Provide the (x, y) coordinate of the cell's center where the given text is located.  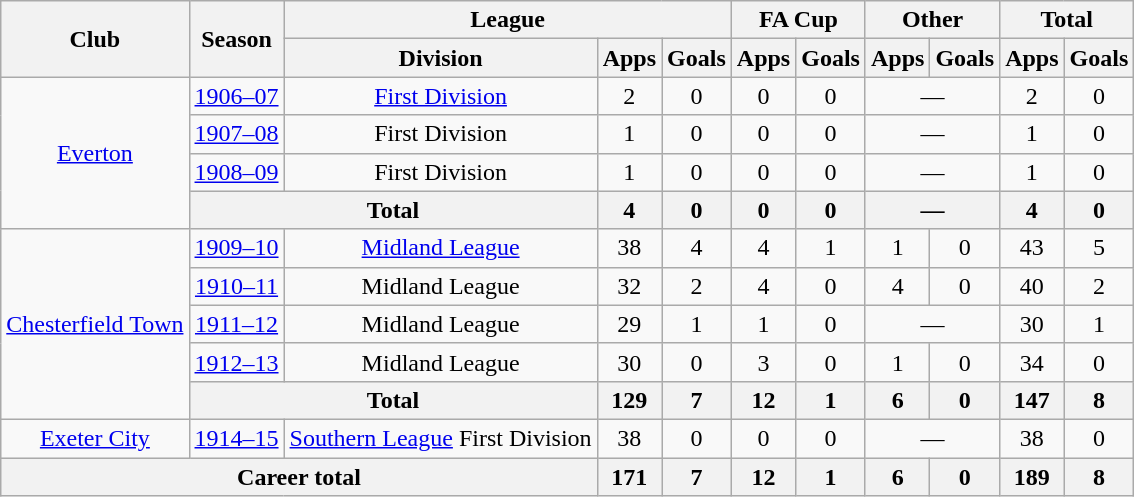
Career total (299, 477)
Division (440, 58)
43 (1032, 248)
Exeter City (95, 438)
1912–13 (236, 362)
1906–07 (236, 96)
Club (95, 39)
Season (236, 39)
Chesterfield Town (95, 324)
129 (629, 400)
29 (629, 324)
1908–09 (236, 172)
1909–10 (236, 248)
1907–08 (236, 134)
171 (629, 477)
1911–12 (236, 324)
5 (1099, 248)
Everton (95, 153)
FA Cup (798, 20)
147 (1032, 400)
40 (1032, 286)
1914–15 (236, 438)
189 (1032, 477)
Other (932, 20)
3 (763, 362)
1910–11 (236, 286)
32 (629, 286)
Southern League First Division (440, 438)
League (508, 20)
34 (1032, 362)
